Return [X, Y] of the center of cell containing provided text 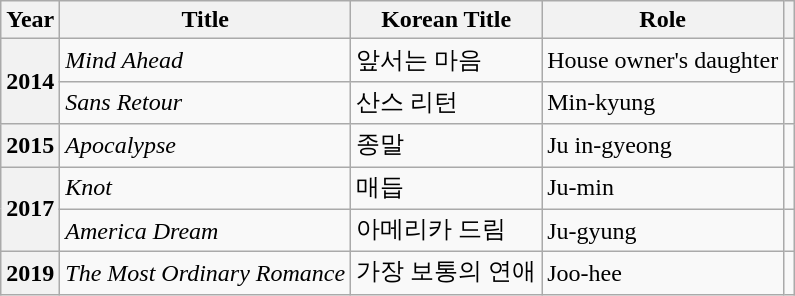
Title [206, 20]
2014 [30, 82]
Knot [206, 188]
2017 [30, 208]
America Dream [206, 230]
Mind Ahead [206, 60]
Ju-gyung [663, 230]
앞서는 마음 [446, 60]
Korean Title [446, 20]
The Most Ordinary Romance [206, 274]
House owner's daughter [663, 60]
Ju in-gyeong [663, 146]
2015 [30, 146]
아메리카 드림 [446, 230]
Min-kyung [663, 102]
Role [663, 20]
종말 [446, 146]
매듭 [446, 188]
Sans Retour [206, 102]
가장 보통의 연애 [446, 274]
2019 [30, 274]
Apocalypse [206, 146]
Year [30, 20]
산스 리턴 [446, 102]
Ju-min [663, 188]
Joo-hee [663, 274]
